From the cell containing the given text, extract its center point as (x, y) coordinate. 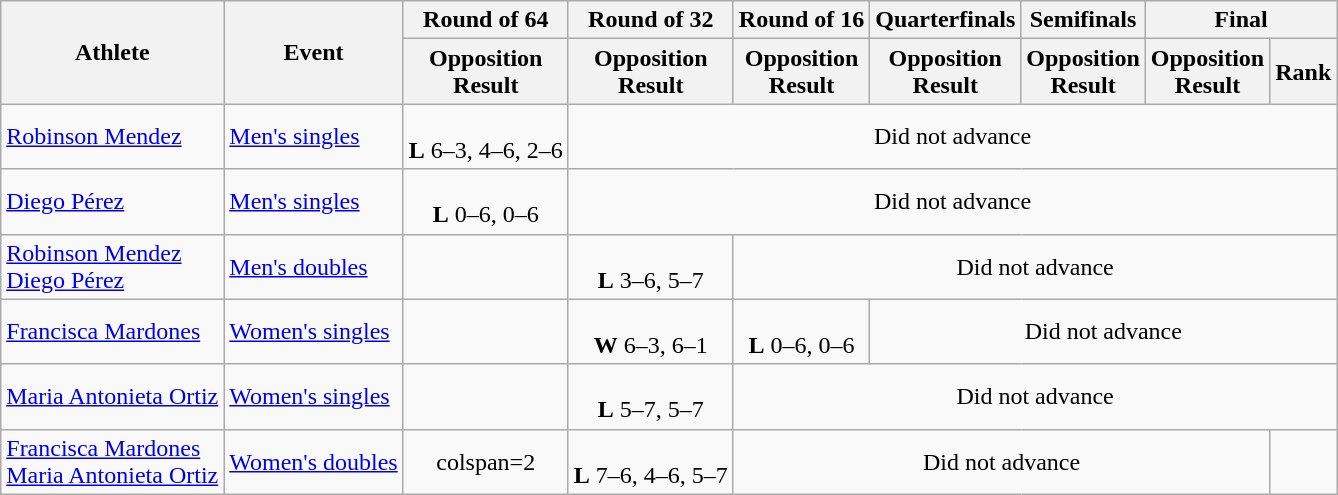
L 7–6, 4–6, 5–7 (650, 462)
Final (1241, 20)
W 6–3, 6–1 (650, 332)
Rank (1304, 72)
Women's doubles (314, 462)
Men's doubles (314, 266)
Robinson MendezDiego Pérez (112, 266)
Francisca Mardones (112, 332)
colspan=2 (486, 462)
L 5–7, 5–7 (650, 396)
Francisca MardonesMaria Antonieta Ortiz (112, 462)
Athlete (112, 52)
Quarterfinals (946, 20)
L 3–6, 5–7 (650, 266)
L 6–3, 4–6, 2–6 (486, 136)
Round of 32 (650, 20)
Robinson Mendez (112, 136)
Event (314, 52)
Maria Antonieta Ortiz (112, 396)
Semifinals (1083, 20)
Diego Pérez (112, 202)
Round of 64 (486, 20)
Round of 16 (801, 20)
